Capture the cell that displays the provided text and extract its [x, y] central coordinate. 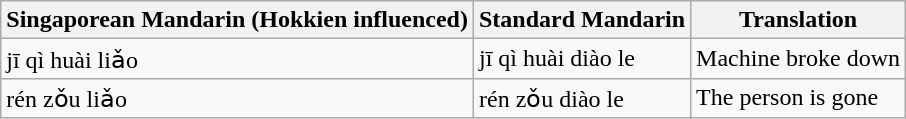
jī qì huài diào le [582, 59]
Standard Mandarin [582, 20]
Singaporean Mandarin (Hokkien influenced) [238, 20]
rén zǒu liǎo [238, 98]
jī qì huài liǎo [238, 59]
Translation [798, 20]
Machine broke down [798, 59]
rén zǒu diào le [582, 98]
The person is gone [798, 98]
